Search for the cell housing the specified text and yield its (x, y) center coordinate. 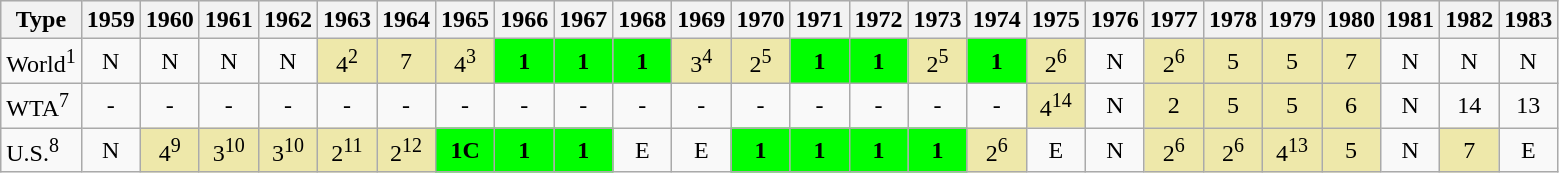
13 (1528, 106)
1980 (1352, 20)
1975 (1056, 20)
1981 (1410, 20)
413 (1292, 150)
1972 (878, 20)
212 (406, 150)
1961 (228, 20)
1983 (1528, 20)
43 (466, 62)
1970 (760, 20)
211 (346, 150)
World1 (41, 62)
14 (1470, 106)
1977 (1174, 20)
1982 (1470, 20)
1979 (1292, 20)
42 (346, 62)
1973 (938, 20)
1978 (1232, 20)
1969 (702, 20)
1963 (346, 20)
6 (1352, 106)
1976 (1114, 20)
1965 (466, 20)
1C (466, 150)
1971 (820, 20)
49 (170, 150)
414 (1056, 106)
1959 (110, 20)
WTA7 (41, 106)
U.S.8 (41, 150)
1974 (996, 20)
1967 (584, 20)
1966 (524, 20)
1968 (642, 20)
1964 (406, 20)
2 (1174, 106)
Type (41, 20)
1960 (170, 20)
1962 (288, 20)
34 (702, 62)
